Identify which cell holds the provided text, then report its (x, y) central coordinate. 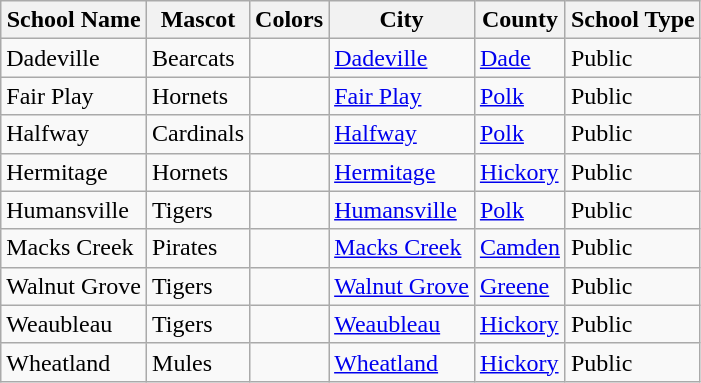
School Type (632, 20)
School Name (74, 20)
Camden (520, 248)
Greene (520, 286)
Mules (198, 362)
City (402, 20)
Dade (520, 58)
Mascot (198, 20)
Bearcats (198, 58)
Colors (290, 20)
Cardinals (198, 134)
Pirates (198, 248)
County (520, 20)
